Return [X, Y] of the center of cell containing provided text 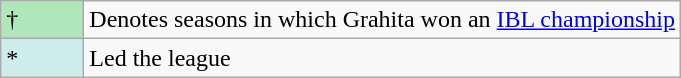
Denotes seasons in which Grahita won an IBL championship [382, 20]
* [42, 58]
Led the league [382, 58]
† [42, 20]
